For the text-containing cell, return its midpoint in (x, y) coordinate format. 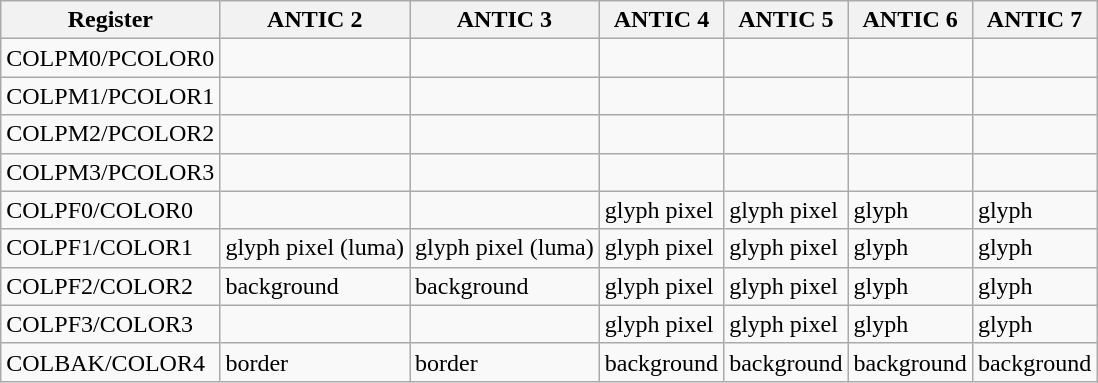
COLPM3/PCOLOR3 (110, 172)
COLPF2/COLOR2 (110, 286)
COLPF1/COLOR1 (110, 248)
COLPF3/COLOR3 (110, 324)
ANTIC 5 (786, 20)
COLPM0/PCOLOR0 (110, 58)
ANTIC 6 (910, 20)
COLPF0/COLOR0 (110, 210)
COLPM1/PCOLOR1 (110, 96)
COLBAK/COLOR4 (110, 362)
ANTIC 3 (505, 20)
Register (110, 20)
ANTIC 7 (1034, 20)
ANTIC 2 (315, 20)
ANTIC 4 (661, 20)
COLPM2/PCOLOR2 (110, 134)
